Locate the cell with the specified text and output its (X, Y) center coordinate. 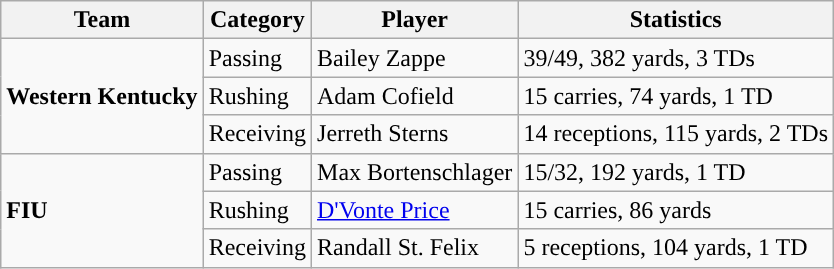
15 carries, 74 yards, 1 TD (676, 96)
Jerreth Sterns (415, 134)
FIU (102, 210)
Max Bortenschlager (415, 172)
Team (102, 20)
39/49, 382 yards, 3 TDs (676, 58)
15 carries, 86 yards (676, 210)
Bailey Zappe (415, 58)
Player (415, 20)
5 receptions, 104 yards, 1 TD (676, 248)
D'Vonte Price (415, 210)
Western Kentucky (102, 96)
Statistics (676, 20)
Randall St. Felix (415, 248)
15/32, 192 yards, 1 TD (676, 172)
14 receptions, 115 yards, 2 TDs (676, 134)
Category (257, 20)
Adam Cofield (415, 96)
